Output the [x, y] coordinate of the center of the cell containing the given text.  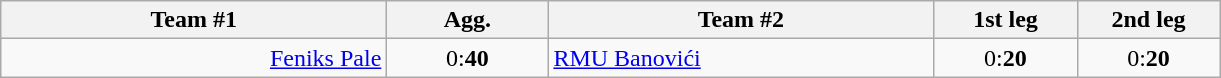
2nd leg [1148, 20]
1st leg [1006, 20]
Agg. [468, 20]
Team #2 [741, 20]
RMU Banovići [741, 58]
Feniks Pale [194, 58]
0:40 [468, 58]
Team #1 [194, 20]
